Find where the given text appears and provide that cell's center as (X, Y) coordinate. 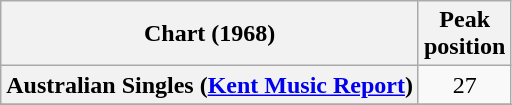
Peakposition (464, 34)
Australian Singles (Kent Music Report) (210, 85)
Chart (1968) (210, 34)
27 (464, 85)
